Identify which cell holds the provided text, then report its [X, Y] central coordinate. 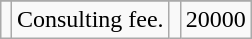
20000 [216, 20]
Consulting fee. [90, 20]
